From the cell containing the given text, extract its center point as (x, y) coordinate. 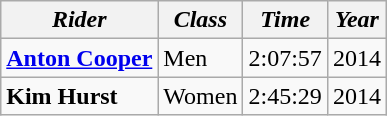
Women (200, 96)
Kim Hurst (80, 96)
2:07:57 (285, 58)
Time (285, 20)
Year (356, 20)
2:45:29 (285, 96)
Men (200, 58)
Class (200, 20)
Rider (80, 20)
Anton Cooper (80, 58)
